Extract the [X, Y] coordinate from the center of the cell holding the provided text.  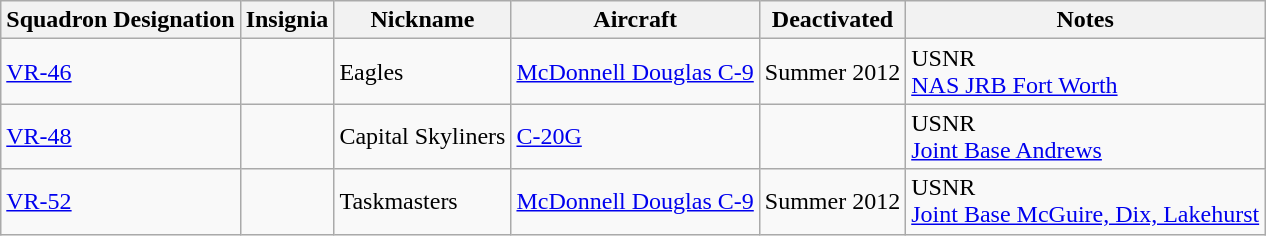
VR-46 [120, 72]
C-20G [635, 136]
VR-52 [120, 202]
Aircraft [635, 20]
USNRNAS JRB Fort Worth [1086, 72]
Capital Skyliners [422, 136]
VR-48 [120, 136]
Nickname [422, 20]
USNRJoint Base Andrews [1086, 136]
Deactivated [832, 20]
Insignia [287, 20]
Taskmasters [422, 202]
Eagles [422, 72]
Notes [1086, 20]
USNRJoint Base McGuire, Dix, Lakehurst [1086, 202]
Squadron Designation [120, 20]
